Scan for the cell matching the given text and deliver its (x, y) coordinate at center. 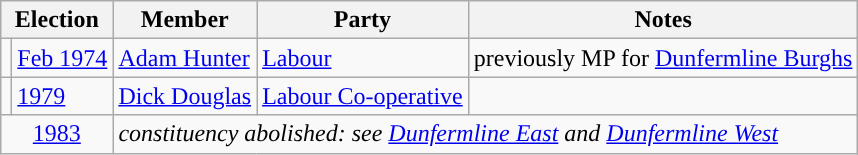
Member (185, 20)
Party (363, 20)
Feb 1974 (62, 58)
1979 (62, 96)
Adam Hunter (185, 58)
constituency abolished: see Dunfermline East and Dunfermline West (486, 134)
Election (57, 20)
previously MP for Dunfermline Burghs (663, 58)
Labour (363, 58)
Notes (663, 20)
Labour Co-operative (363, 96)
Dick Douglas (185, 96)
1983 (57, 134)
